From the cell containing the given text, extract its center point as [x, y] coordinate. 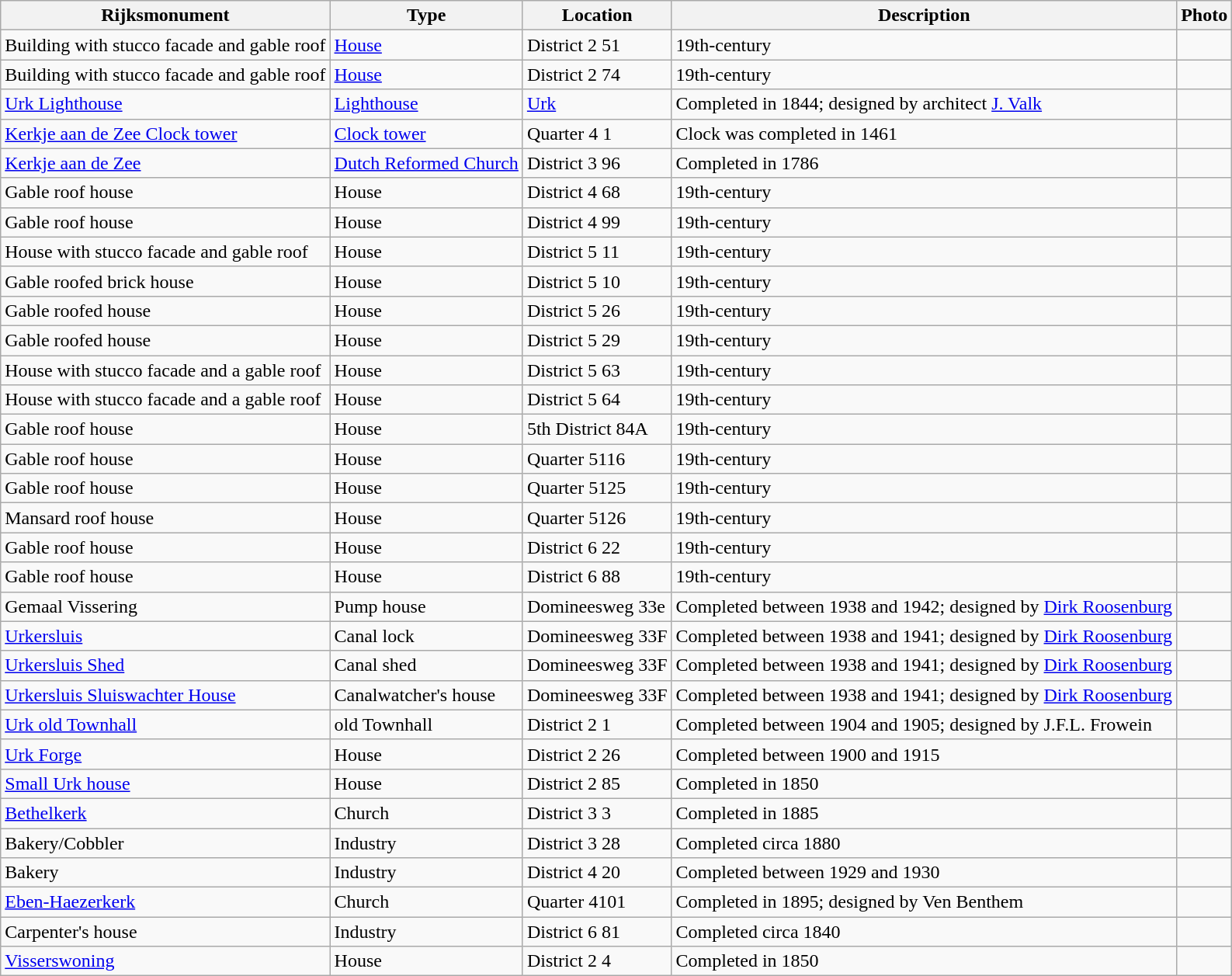
Gemaal Vissering [165, 606]
District 2 51 [597, 45]
District 6 81 [597, 932]
Mansard roof house [165, 518]
Rijksmonument [165, 16]
Urk Forge [165, 754]
Eben-Haezerkerk [165, 902]
Gable roofed brick house [165, 281]
Canal shed [426, 665]
District 2 1 [597, 724]
Quarter 5126 [597, 518]
Urkersluis Sluiswachter House [165, 695]
Urkersluis [165, 636]
Completed circa 1880 [924, 842]
Location [597, 16]
Canal lock [426, 636]
Completed between 1904 and 1905; designed by J.F.L. Frowein [924, 724]
Bakery/Cobbler [165, 842]
Kerkje aan de Zee Clock tower [165, 134]
Lighthouse [426, 104]
District 5 29 [597, 340]
5th District 84A [597, 429]
Visserswoning [165, 961]
Photo [1205, 16]
Dutch Reformed Church [426, 163]
Kerkje aan de Zee [165, 163]
Bethelkerk [165, 813]
District 3 28 [597, 842]
Urk old Townhall [165, 724]
Small Urk house [165, 783]
District 5 10 [597, 281]
District 6 22 [597, 547]
Quarter 5116 [597, 459]
District 3 96 [597, 163]
Canalwatcher's house [426, 695]
District 2 26 [597, 754]
District 2 74 [597, 75]
old Townhall [426, 724]
Quarter 4 1 [597, 134]
District 2 4 [597, 961]
Carpenter's house [165, 932]
Urk [597, 104]
District 4 99 [597, 222]
District 6 88 [597, 577]
District 2 85 [597, 783]
Description [924, 16]
Completed between 1938 and 1942; designed by Dirk Roosenburg [924, 606]
Urk Lighthouse [165, 104]
Bakery [165, 873]
Quarter 4101 [597, 902]
Urkersluis Shed [165, 665]
District 3 3 [597, 813]
Completed between 1900 and 1915 [924, 754]
Clock tower [426, 134]
Pump house [426, 606]
Quarter 5125 [597, 488]
Completed in 1895; designed by Ven Benthem [924, 902]
Domineesweg 33e [597, 606]
Type [426, 16]
District 5 63 [597, 370]
District 5 11 [597, 252]
District 4 20 [597, 873]
District 5 26 [597, 311]
District 4 68 [597, 193]
Completed between 1929 and 1930 [924, 873]
Completed in 1786 [924, 163]
House with stucco facade and gable roof [165, 252]
Completed in 1885 [924, 813]
District 5 64 [597, 400]
Completed in 1844; designed by architect J. Valk [924, 104]
Clock was completed in 1461 [924, 134]
Completed circa 1840 [924, 932]
